Detect which cell encompasses the target text, then output its (X, Y) center coordinate. 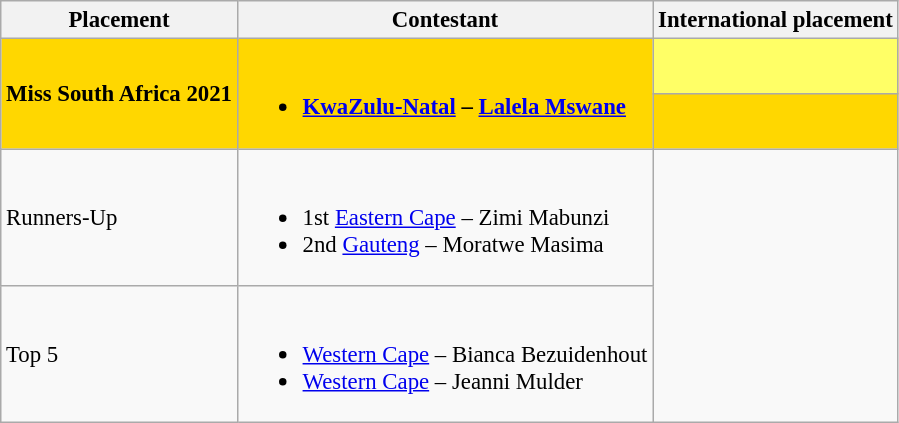
Top 5 (120, 354)
Miss South Africa 2021 (120, 94)
1st Eastern Cape – Zimi Mabunzi2nd Gauteng – Moratwe Masima (444, 218)
KwaZulu-Natal – Lalela Mswane (444, 94)
Contestant (444, 20)
International placement (776, 20)
Runners-Up (120, 218)
Western Cape – Bianca Bezuidenhout Western Cape – Jeanni Mulder (444, 354)
Placement (120, 20)
